Return the (X, Y) coordinate for the center point of the cell that contains the specified text.  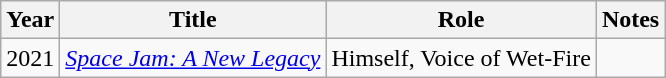
Space Jam: A New Legacy (193, 58)
Notes (630, 20)
Year (30, 20)
Title (193, 20)
Himself, Voice of Wet-Fire (461, 58)
Role (461, 20)
2021 (30, 58)
